Locate the cell with the specified text and output its [x, y] center coordinate. 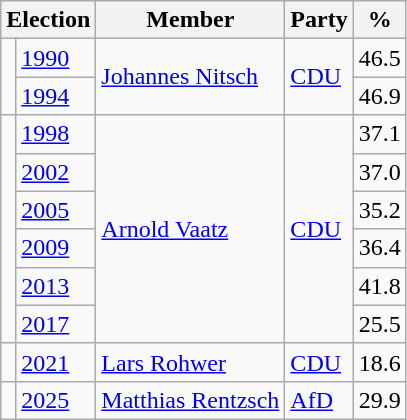
% [380, 20]
36.4 [380, 248]
18.6 [380, 362]
1994 [56, 96]
35.2 [380, 210]
Election [48, 20]
1998 [56, 134]
Party [319, 20]
Arnold Vaatz [190, 229]
25.5 [380, 324]
46.5 [380, 58]
2017 [56, 324]
37.1 [380, 134]
Matthias Rentzsch [190, 400]
1990 [56, 58]
2021 [56, 362]
2013 [56, 286]
Member [190, 20]
AfD [319, 400]
29.9 [380, 400]
37.0 [380, 172]
2009 [56, 248]
2005 [56, 210]
2002 [56, 172]
Johannes Nitsch [190, 77]
2025 [56, 400]
46.9 [380, 96]
41.8 [380, 286]
Lars Rohwer [190, 362]
